Pinpoint the cell where the given text exists, returning its (X, Y) midpoint coordinate. 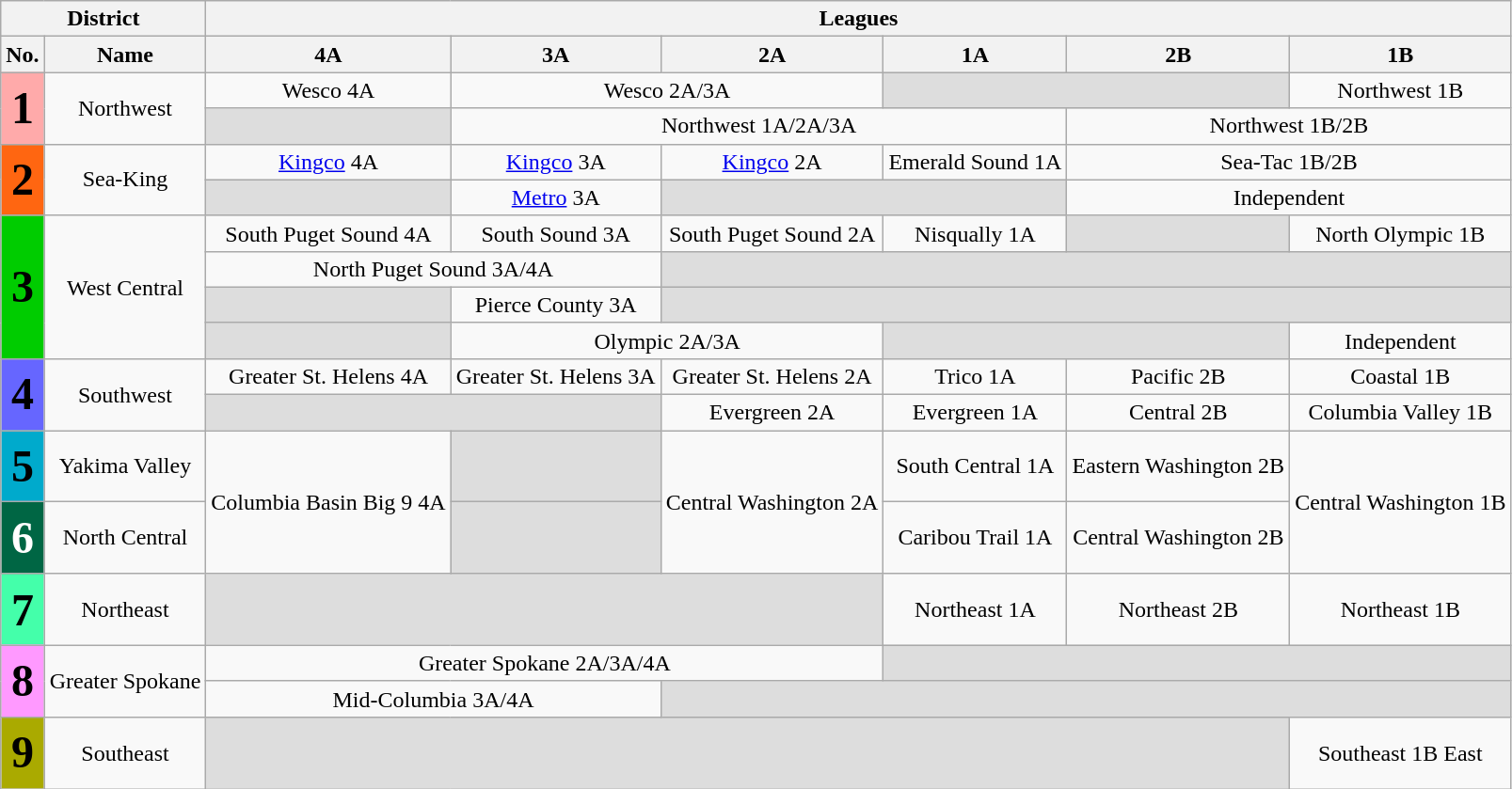
2A (772, 55)
Northwest 1B (1400, 90)
West Central (125, 287)
4A (328, 55)
Evergreen 1A (975, 413)
Northwest 1A/2A/3A (758, 126)
No. (23, 55)
Greater Spokane (125, 681)
Pierce County 3A (555, 305)
Sea-Tac 1B/2B (1289, 162)
Greater St. Helens 3A (555, 376)
Emerald Sound 1A (975, 162)
Central Washington 2A (772, 502)
Yakima Valley (125, 466)
North Olympic 1B (1400, 233)
Wesco 2A/3A (667, 90)
3 (23, 287)
Southwest (125, 394)
Sea-King (125, 180)
Mid-Columbia 3A/4A (433, 699)
Central Washington 1B (1400, 502)
Northwest (125, 108)
District (103, 19)
Columbia Basin Big 9 4A (328, 502)
Coastal 1B (1400, 376)
Caribou Trail 1A (975, 538)
Olympic 2A/3A (667, 340)
Wesco 4A (328, 90)
South Puget Sound 2A (772, 233)
Northwest 1B/2B (1289, 126)
Greater St. Helens 4A (328, 376)
Greater Spokane 2A/3A/4A (545, 663)
2B (1178, 55)
South Puget Sound 4A (328, 233)
9 (23, 752)
Greater St. Helens 2A (772, 376)
Central Washington 2B (1178, 538)
North Puget Sound 3A/4A (433, 269)
Leagues (858, 19)
1 (23, 108)
Name (125, 55)
Northeast (125, 609)
Kingco 4A (328, 162)
Northeast 2B (1178, 609)
South Sound 3A (555, 233)
7 (23, 609)
Trico 1A (975, 376)
Northeast 1A (975, 609)
Kingco 3A (555, 162)
Kingco 2A (772, 162)
1A (975, 55)
Southeast (125, 752)
8 (23, 681)
2 (23, 180)
4 (23, 394)
Pacific 2B (1178, 376)
Columbia Valley 1B (1400, 413)
3A (555, 55)
South Central 1A (975, 466)
Metro 3A (555, 197)
1B (1400, 55)
6 (23, 538)
North Central (125, 538)
Evergreen 2A (772, 413)
Central 2B (1178, 413)
Northeast 1B (1400, 609)
Nisqually 1A (975, 233)
5 (23, 466)
Southeast 1B East (1400, 752)
Eastern Washington 2B (1178, 466)
